Extract the [X, Y] coordinate from the center of the cell holding the provided text.  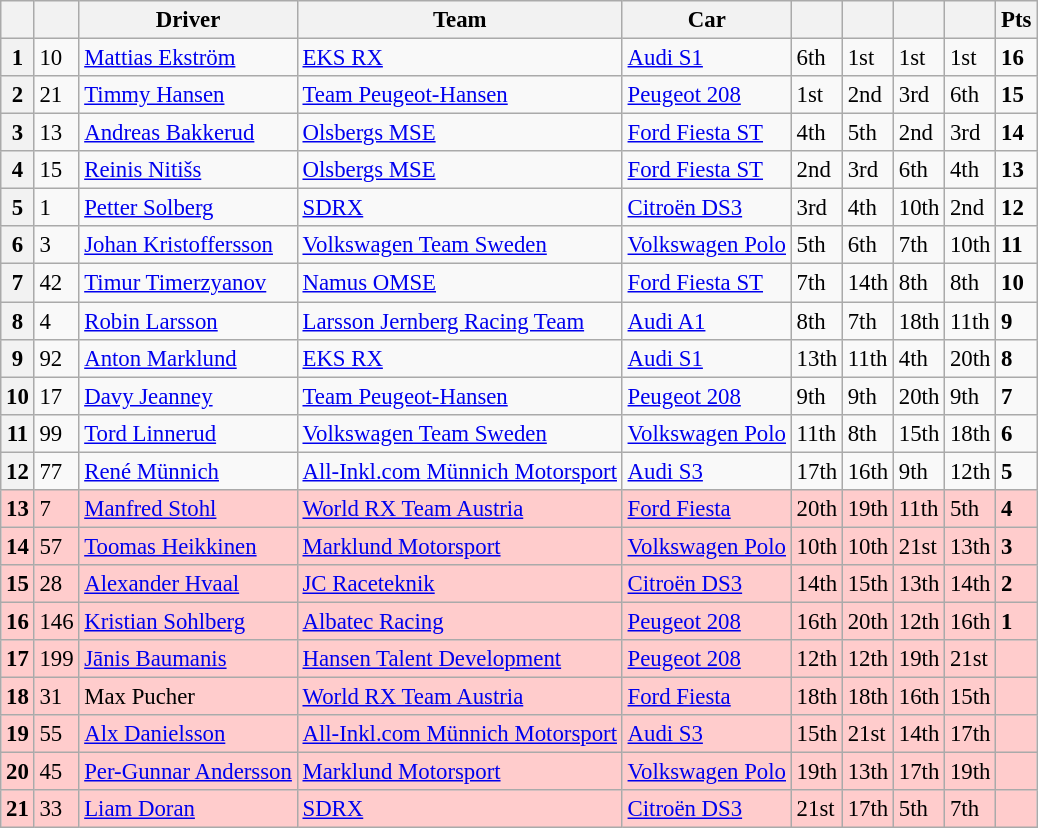
Manfred Stohl [188, 509]
199 [56, 659]
Car [706, 20]
JC Raceteknik [460, 584]
146 [56, 621]
Jānis Baumanis [188, 659]
Audi A1 [706, 321]
Driver [188, 20]
55 [56, 734]
20 [18, 772]
René Münnich [188, 471]
Toomas Heikkinen [188, 546]
Larsson Jernberg Racing Team [460, 321]
Kristian Sohlberg [188, 621]
28 [56, 584]
Mattias Ekström [188, 58]
92 [56, 358]
Hansen Talent Development [460, 659]
18 [18, 697]
Johan Kristoffersson [188, 245]
Alexander Hvaal [188, 584]
Petter Solberg [188, 208]
Robin Larsson [188, 321]
33 [56, 809]
Per-Gunnar Andersson [188, 772]
19 [18, 734]
Timmy Hansen [188, 95]
Timur Timerzyanov [188, 283]
42 [56, 283]
45 [56, 772]
Reinis Nitišs [188, 170]
99 [56, 433]
Pts [1016, 20]
Anton Marklund [188, 358]
Liam Doran [188, 809]
Davy Jeanney [188, 396]
Namus OMSE [460, 283]
Tord Linnerud [188, 433]
Albatec Racing [460, 621]
31 [56, 697]
77 [56, 471]
Andreas Bakkerud [188, 133]
Max Pucher [188, 697]
Alx Danielsson [188, 734]
Team [460, 20]
57 [56, 546]
